From the cell containing the given text, extract its center point as (x, y) coordinate. 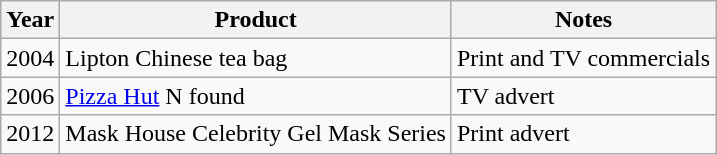
Notes (583, 20)
2006 (30, 96)
Year (30, 20)
2004 (30, 58)
Product (256, 20)
TV advert (583, 96)
Print and TV commercials (583, 58)
Mask House Celebrity Gel Mask Series (256, 134)
Print advert (583, 134)
Pizza Hut N found (256, 96)
2012 (30, 134)
Lipton Chinese tea bag (256, 58)
